Provide the [x, y] coordinate of the cell's center where the given text is located.  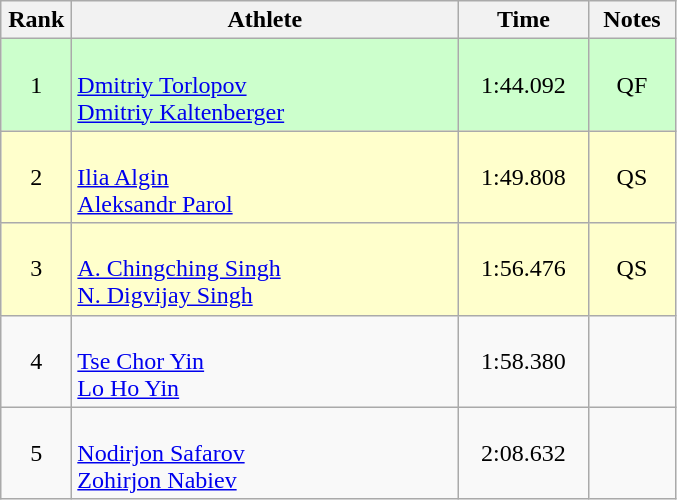
Rank [36, 20]
4 [36, 361]
3 [36, 269]
Athlete [265, 20]
1:44.092 [524, 85]
2 [36, 177]
Dmitriy TorlopovDmitriy Kaltenberger [265, 85]
5 [36, 453]
Nodirjon SafarovZohirjon Nabiev [265, 453]
1 [36, 85]
1:56.476 [524, 269]
1:58.380 [524, 361]
2:08.632 [524, 453]
Ilia AlginAleksandr Parol [265, 177]
Notes [632, 20]
Time [524, 20]
Tse Chor YinLo Ho Yin [265, 361]
QF [632, 85]
1:49.808 [524, 177]
A. Chingching SinghN. Digvijay Singh [265, 269]
